Determine the [X, Y] coordinate at the center of the cell enclosing the given text.  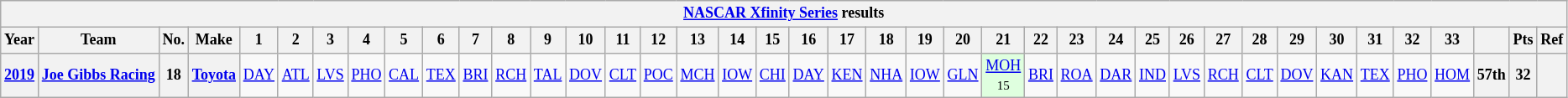
IND [1153, 75]
28 [1259, 40]
21 [1004, 40]
11 [623, 40]
Pts [1523, 40]
6 [441, 40]
KEN [847, 75]
2 [295, 40]
GLN [963, 75]
24 [1116, 40]
15 [772, 40]
23 [1076, 40]
25 [1153, 40]
DAR [1116, 75]
10 [586, 40]
27 [1223, 40]
4 [366, 40]
TAL [548, 75]
Ref [1552, 40]
20 [963, 40]
26 [1187, 40]
5 [405, 40]
57th [1491, 75]
HOM [1452, 75]
NHA [886, 75]
Toyota [213, 75]
9 [548, 40]
2019 [20, 75]
ATL [295, 75]
Joe Gibbs Racing [98, 75]
8 [511, 40]
13 [698, 40]
CHI [772, 75]
19 [925, 40]
No. [173, 40]
7 [475, 40]
NASCAR Xfinity Series results [784, 13]
14 [737, 40]
30 [1337, 40]
MOH15 [1004, 75]
1 [259, 40]
29 [1297, 40]
ROA [1076, 75]
33 [1452, 40]
CAL [405, 75]
Team [98, 40]
Year [20, 40]
12 [658, 40]
KAN [1337, 75]
22 [1041, 40]
16 [808, 40]
POC [658, 75]
17 [847, 40]
3 [331, 40]
MCH [698, 75]
Make [213, 40]
31 [1375, 40]
